Pinpoint the cell where the given text exists, returning its [X, Y] midpoint coordinate. 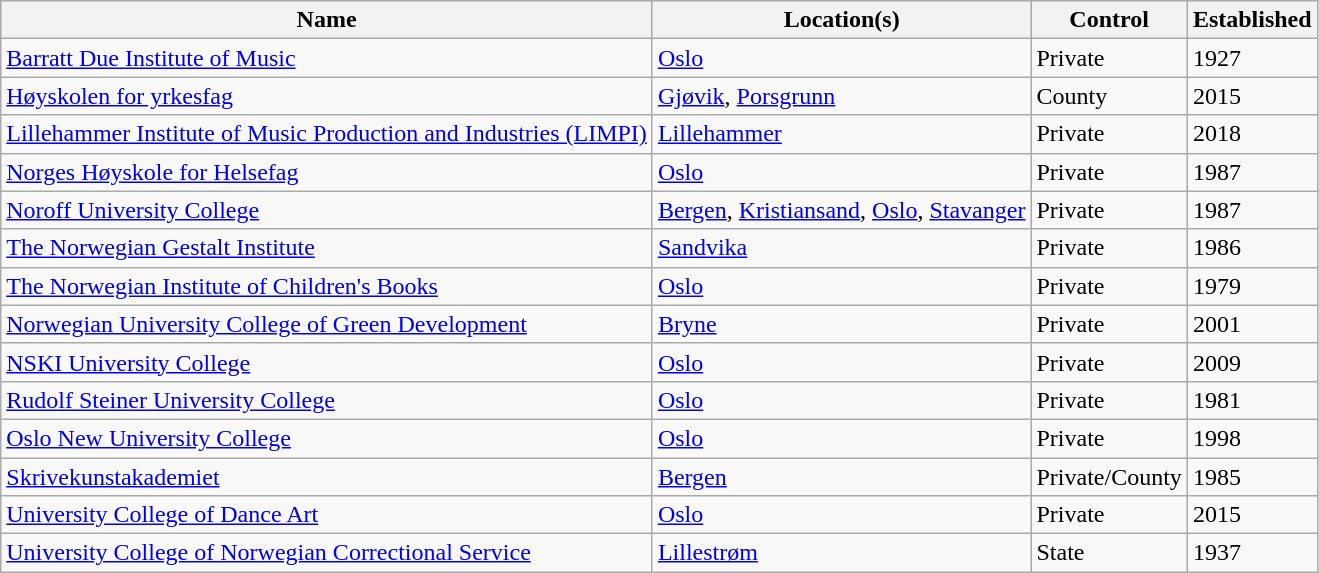
State [1109, 553]
2009 [1252, 362]
1937 [1252, 553]
Bergen, Kristiansand, Oslo, Stavanger [842, 210]
1979 [1252, 286]
Norwegian University College of Green Development [327, 324]
1998 [1252, 438]
University College of Dance Art [327, 515]
NSKI University College [327, 362]
Bergen [842, 477]
1927 [1252, 58]
Sandvika [842, 248]
2018 [1252, 134]
University College of Norwegian Correctional Service [327, 553]
Skrivekunstakademiet [327, 477]
Lillehammer [842, 134]
1981 [1252, 400]
County [1109, 96]
Control [1109, 20]
1985 [1252, 477]
Established [1252, 20]
Noroff University College [327, 210]
Lillehammer Institute of Music Production and Industries (LIMPI) [327, 134]
Private/County [1109, 477]
Lillestrøm [842, 553]
Location(s) [842, 20]
The Norwegian Institute of Children's Books [327, 286]
Bryne [842, 324]
Oslo New University College [327, 438]
Rudolf Steiner University College [327, 400]
Norges Høyskole for Helsefag [327, 172]
Høyskolen for yrkesfag [327, 96]
2001 [1252, 324]
1986 [1252, 248]
Gjøvik, Porsgrunn [842, 96]
Barratt Due Institute of Music [327, 58]
The Norwegian Gestalt Institute [327, 248]
Name [327, 20]
